Capture the cell that displays the provided text and extract its (x, y) central coordinate. 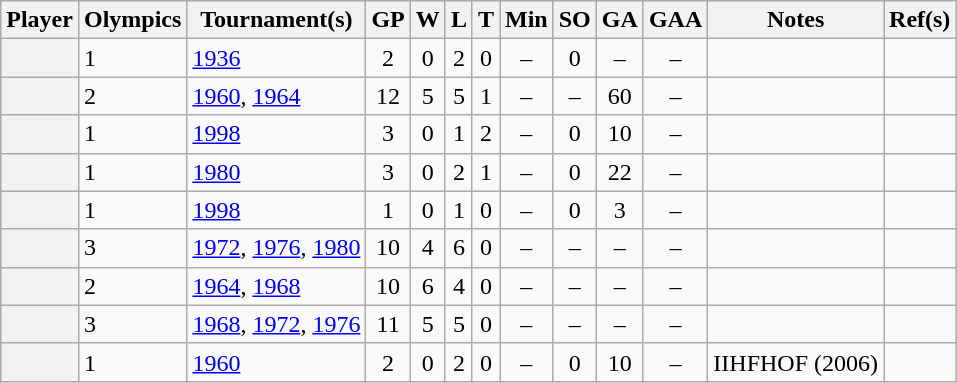
Notes (796, 20)
GA (620, 20)
T (486, 20)
22 (620, 172)
GP (388, 20)
12 (388, 96)
1936 (276, 58)
1972, 1976, 1980 (276, 248)
Player (40, 20)
1968, 1972, 1976 (276, 324)
1964, 1968 (276, 286)
W (428, 20)
L (458, 20)
11 (388, 324)
SO (574, 20)
IIHFHOF (2006) (796, 362)
Min (527, 20)
Tournament(s) (276, 20)
GAA (675, 20)
1960 (276, 362)
1980 (276, 172)
60 (620, 96)
1960, 1964 (276, 96)
Ref(s) (920, 20)
Olympics (132, 20)
